From the cell containing the given text, extract its center point as (X, Y) coordinate. 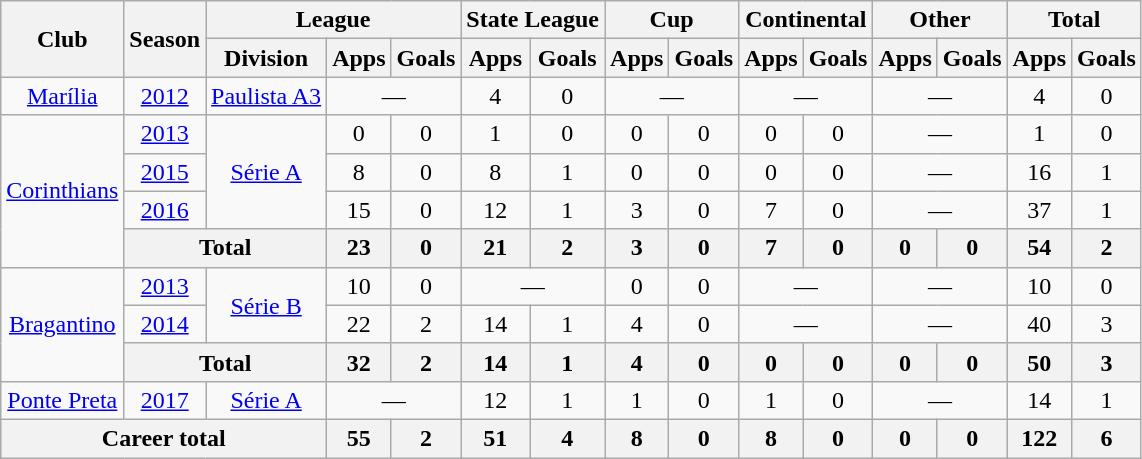
40 (1039, 324)
22 (359, 324)
Division (266, 58)
37 (1039, 210)
League (334, 20)
Season (165, 39)
Career total (164, 438)
Other (940, 20)
Marília (62, 96)
Club (62, 39)
23 (359, 248)
15 (359, 210)
6 (1107, 438)
2014 (165, 324)
Continental (806, 20)
2015 (165, 172)
122 (1039, 438)
Ponte Preta (62, 400)
16 (1039, 172)
54 (1039, 248)
Corinthians (62, 191)
2017 (165, 400)
Bragantino (62, 324)
2012 (165, 96)
50 (1039, 362)
State League (533, 20)
Paulista A3 (266, 96)
51 (496, 438)
2016 (165, 210)
55 (359, 438)
32 (359, 362)
Série B (266, 305)
21 (496, 248)
Cup (672, 20)
